Return the (X, Y) coordinate for the center point of the cell that contains the specified text.  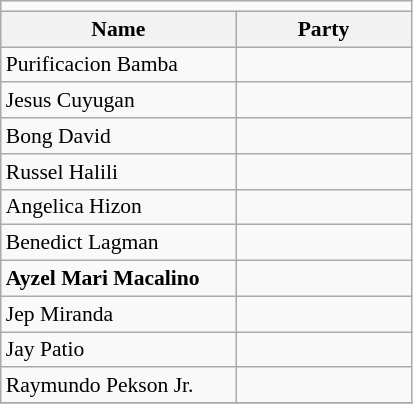
Bong David (118, 136)
Purificacion Bamba (118, 65)
Russel Halili (118, 172)
Jep Miranda (118, 314)
Party (324, 29)
Ayzel Mari Macalino (118, 279)
Name (118, 29)
Jesus Cuyugan (118, 101)
Benedict Lagman (118, 243)
Raymundo Pekson Jr. (118, 386)
Angelica Hizon (118, 207)
Jay Patio (118, 350)
